Output the (x, y) coordinate of the center of the cell containing the given text.  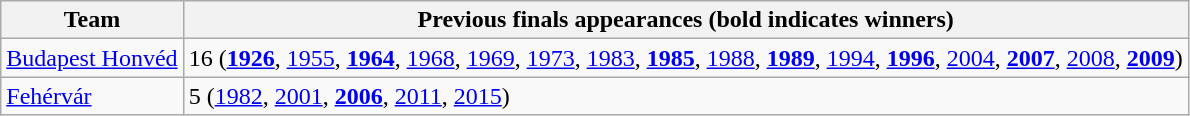
5 (1982, 2001, 2006, 2011, 2015) (686, 96)
Previous finals appearances (bold indicates winners) (686, 20)
Budapest Honvéd (92, 58)
Team (92, 20)
16 (1926, 1955, 1964, 1968, 1969, 1973, 1983, 1985, 1988, 1989, 1994, 1996, 2004, 2007, 2008, 2009) (686, 58)
Fehérvár (92, 96)
